Output the [X, Y] coordinate of the center of the cell containing the given text.  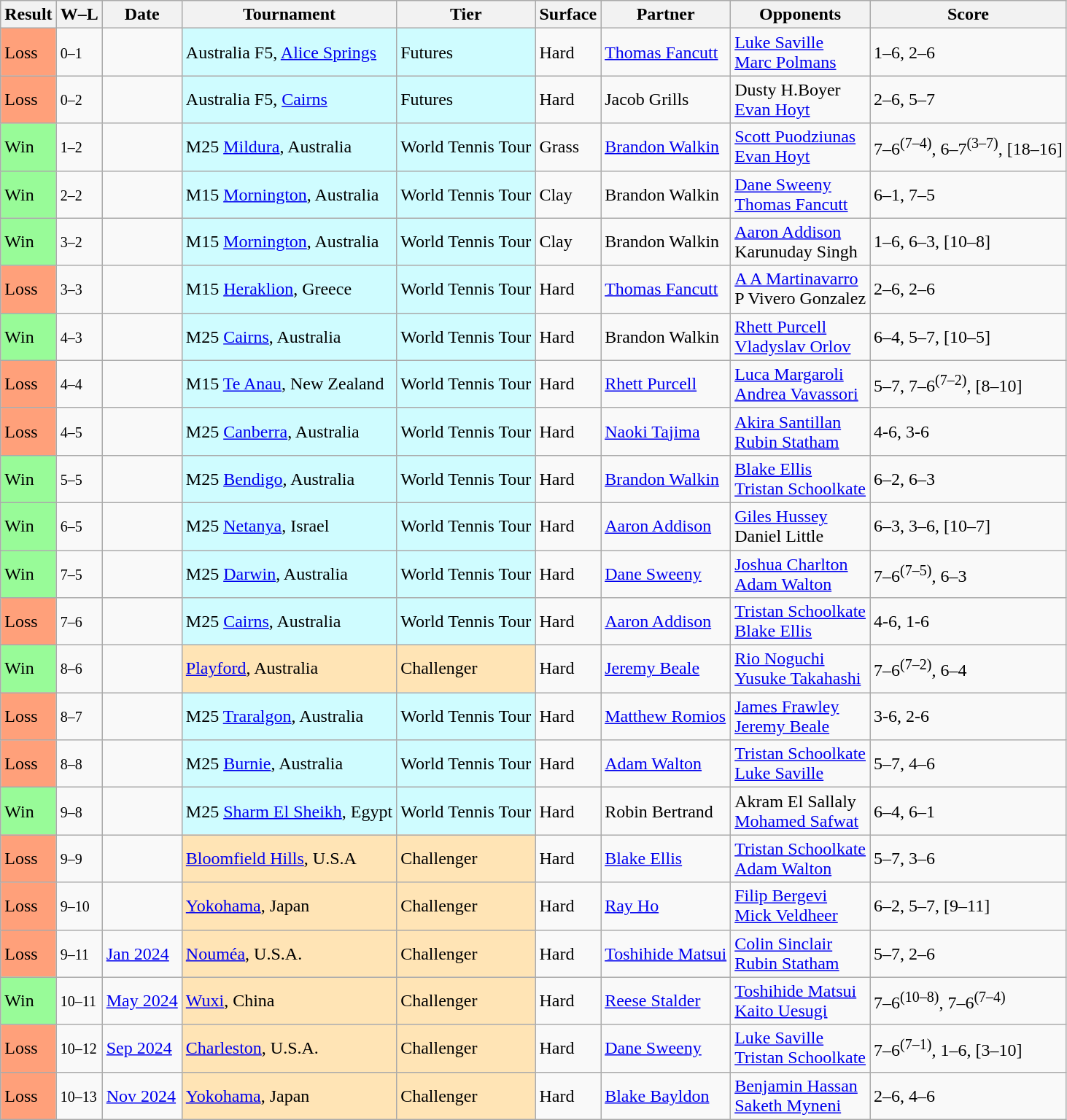
5–5 [79, 478]
6–4, 6–1 [969, 811]
Akram El Sallaly Mohamed Safwat [801, 811]
8–8 [79, 764]
Dane Sweeny Thomas Fancutt [801, 194]
M25 Traralgon, Australia [289, 716]
M25 Canberra, Australia [289, 432]
10–13 [79, 1095]
Scott Puodziunas Evan Hoyt [801, 147]
M15 Heraklion, Greece [289, 289]
2–6, 4–6 [969, 1095]
9–11 [79, 954]
7–6(10–8), 7–6(7–4) [969, 1000]
1–6, 2–6 [969, 52]
Matthew Romios [666, 716]
M25 Bendigo, Australia [289, 478]
James Frawley Jeremy Beale [801, 716]
May 2024 [141, 1000]
Dusty H.Boyer Evan Hoyt [801, 99]
7–6(7–5), 6–3 [969, 573]
M25 Burnie, Australia [289, 764]
10–11 [79, 1000]
Charleston, U.S.A. [289, 1049]
3–2 [79, 242]
7–6(7–1), 1–6, [3–10] [969, 1049]
Luca Margaroli Andrea Vavassori [801, 384]
Wuxi, China [289, 1000]
7–6(7–2), 6–4 [969, 669]
4–4 [79, 384]
5–7, 2–6 [969, 954]
Blake Ellis [666, 859]
Toshihide Matsui Kaito Uesugi [801, 1000]
Tristan Schoolkate Blake Ellis [801, 621]
10–12 [79, 1049]
Benjamin Hassan Saketh Myneni [801, 1095]
M25 Netanya, Israel [289, 526]
Bloomfield Hills, U.S.A [289, 859]
Ray Ho [666, 906]
Jacob Grills [666, 99]
9–9 [79, 859]
Blake Bayldon [666, 1095]
Blake Ellis Tristan Schoolkate [801, 478]
5–7, 3–6 [969, 859]
6–5 [79, 526]
6–2, 6–3 [969, 478]
Rhett Purcell Vladyslav Orlov [801, 337]
Result [28, 15]
Sep 2024 [141, 1049]
Playford, Australia [289, 669]
Joshua Charlton Adam Walton [801, 573]
Robin Bertrand [666, 811]
Opponents [801, 15]
M15 Te Anau, New Zealand [289, 384]
Nouméa, U.S.A. [289, 954]
Australia F5, Cairns [289, 99]
Rio Noguchi Yusuke Takahashi [801, 669]
M25 Sharm El Sheikh, Egypt [289, 811]
Giles Hussey Daniel Little [801, 526]
Aaron Addison Karunuday Singh [801, 242]
4-6, 3-6 [969, 432]
Australia F5, Alice Springs [289, 52]
Surface [568, 15]
Luke Saville Tristan Schoolkate [801, 1049]
Tournament [289, 15]
Colin Sinclair Rubin Statham [801, 954]
6–1, 7–5 [969, 194]
3-6, 2-6 [969, 716]
Date [141, 15]
Nov 2024 [141, 1095]
Naoki Tajima [666, 432]
0–2 [79, 99]
1–6, 6–3, [10–8] [969, 242]
6–3, 3–6, [10–7] [969, 526]
Jeremy Beale [666, 669]
Jan 2024 [141, 954]
Grass [568, 147]
Adam Walton [666, 764]
3–3 [79, 289]
6–4, 5–7, [10–5] [969, 337]
Tristan Schoolkate Luke Saville [801, 764]
Filip Bergevi Mick Veldheer [801, 906]
W–L [79, 15]
Akira Santillan Rubin Statham [801, 432]
5–7, 7–6(7–2), [8–10] [969, 384]
Luke Saville Marc Polmans [801, 52]
M25 Darwin, Australia [289, 573]
7–6(7–4), 6–7(3–7), [18–16] [969, 147]
M25 Mildura, Australia [289, 147]
2–6, 5–7 [969, 99]
8–6 [79, 669]
2–6, 2–6 [969, 289]
Toshihide Matsui [666, 954]
Tristan Schoolkate Adam Walton [801, 859]
2–2 [79, 194]
9–10 [79, 906]
Partner [666, 15]
6–2, 5–7, [9–11] [969, 906]
Rhett Purcell [666, 384]
Tier [466, 15]
1–2 [79, 147]
4–3 [79, 337]
4–5 [79, 432]
Reese Stalder [666, 1000]
5–7, 4–6 [969, 764]
Score [969, 15]
9–8 [79, 811]
7–5 [79, 573]
8–7 [79, 716]
4-6, 1-6 [969, 621]
7–6 [79, 621]
0–1 [79, 52]
A A Martinavarro P Vivero Gonzalez [801, 289]
